From the cell containing the given text, extract its center point as [x, y] coordinate. 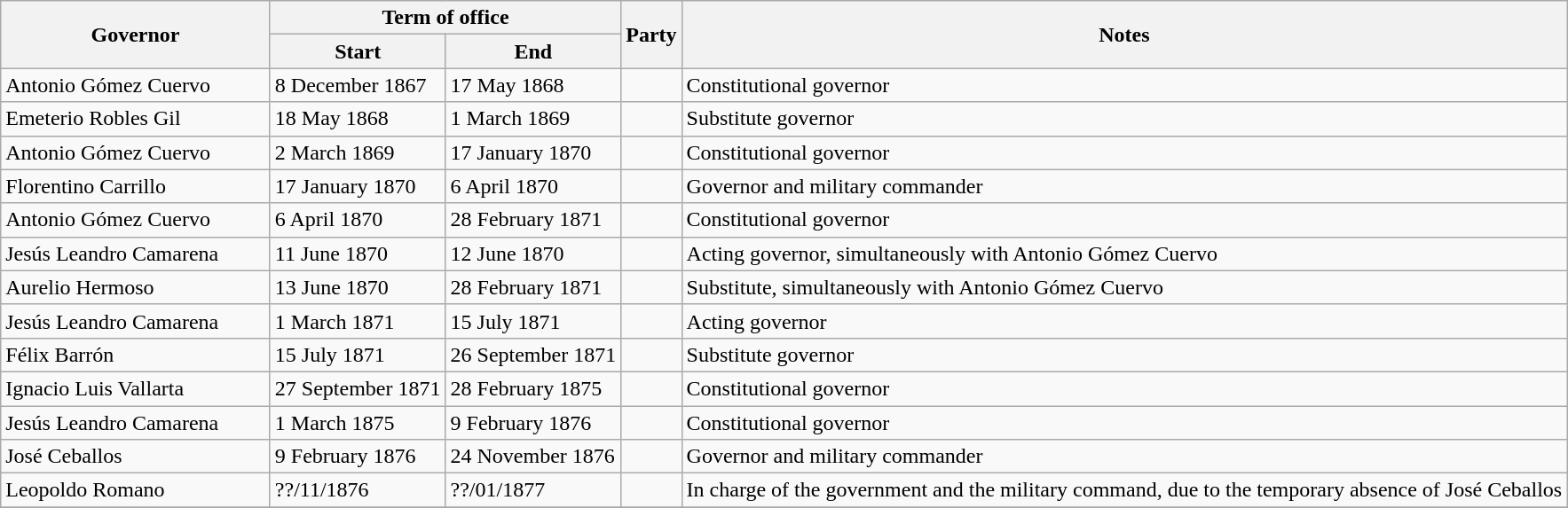
17 May 1868 [533, 85]
Ignacio Luis Vallarta [136, 388]
24 November 1876 [533, 457]
13 June 1870 [358, 287]
Leopoldo Romano [136, 490]
Aurelio Hermoso [136, 287]
Notes [1124, 35]
End [533, 51]
José Ceballos [136, 457]
26 September 1871 [533, 355]
??/01/1877 [533, 490]
Governor [136, 35]
Party [651, 35]
8 December 1867 [358, 85]
27 September 1871 [358, 388]
Start [358, 51]
1 March 1875 [358, 423]
12 June 1870 [533, 254]
??/11/1876 [358, 490]
In charge of the government and the military command, due to the temporary absence of José Ceballos [1124, 490]
1 March 1871 [358, 321]
11 June 1870 [358, 254]
28 February 1875 [533, 388]
Acting governor, simultaneously with Antonio Gómez Cuervo [1124, 254]
2 March 1869 [358, 152]
Term of office [445, 18]
Florentino Carrillo [136, 186]
Substitute, simultaneously with Antonio Gómez Cuervo [1124, 287]
Emeterio Robles Gil [136, 119]
1 March 1869 [533, 119]
18 May 1868 [358, 119]
Félix Barrón [136, 355]
Acting governor [1124, 321]
